Pinpoint the cell where the given text exists, returning its [X, Y] midpoint coordinate. 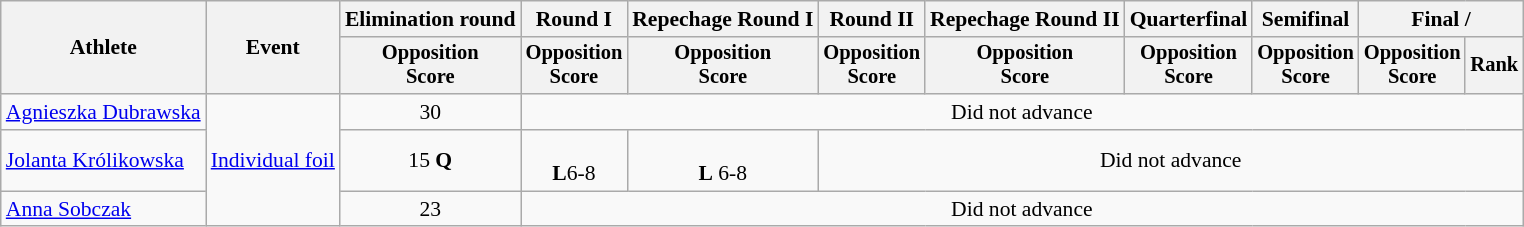
Round II [872, 19]
30 [430, 112]
Agnieszka Dubrawska [104, 112]
Repechage Round I [722, 19]
Round I [574, 19]
Anna Sobczak [104, 209]
Individual foil [273, 160]
15 Q [430, 160]
Event [273, 48]
Rank [1494, 66]
Repechage Round II [1025, 19]
Elimination round [430, 19]
L 6-8 [722, 160]
Semifinal [1306, 19]
L6-8 [574, 160]
Athlete [104, 48]
Final / [1441, 19]
23 [430, 209]
Quarterfinal [1189, 19]
Jolanta Królikowska [104, 160]
